Provide the (x, y) coordinate of the cell's center where the given text is located.  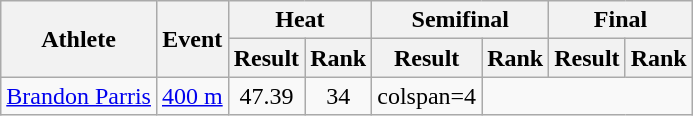
Event (192, 39)
Semifinal (460, 20)
colspan=4 (427, 96)
34 (338, 96)
Final (621, 20)
400 m (192, 96)
Athlete (79, 39)
Heat (300, 20)
47.39 (266, 96)
Brandon Parris (79, 96)
